From the cell containing the given text, extract its center point as (x, y) coordinate. 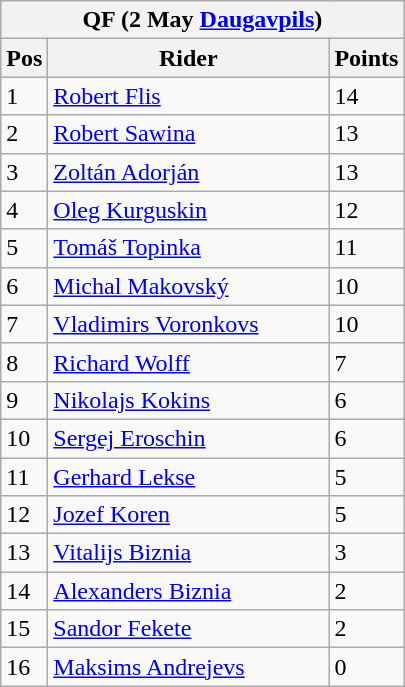
1 (24, 96)
Richard Wolff (188, 362)
0 (366, 667)
Nikolajs Kokins (188, 400)
16 (24, 667)
Jozef Koren (188, 515)
Tomáš Topinka (188, 248)
QF (2 May Daugavpils) (202, 20)
Sergej Eroschin (188, 438)
Gerhard Lekse (188, 477)
Points (366, 58)
8 (24, 362)
9 (24, 400)
Robert Flis (188, 96)
Vitalijs Biznia (188, 553)
Zoltán Adorján (188, 172)
Vladimirs Voronkovs (188, 324)
Oleg Kurguskin (188, 210)
Rider (188, 58)
15 (24, 629)
Alexanders Biznia (188, 591)
Sandor Fekete (188, 629)
Michal Makovský (188, 286)
Pos (24, 58)
Maksims Andrejevs (188, 667)
Robert Sawina (188, 134)
4 (24, 210)
